Capture the cell that displays the provided text and extract its (x, y) central coordinate. 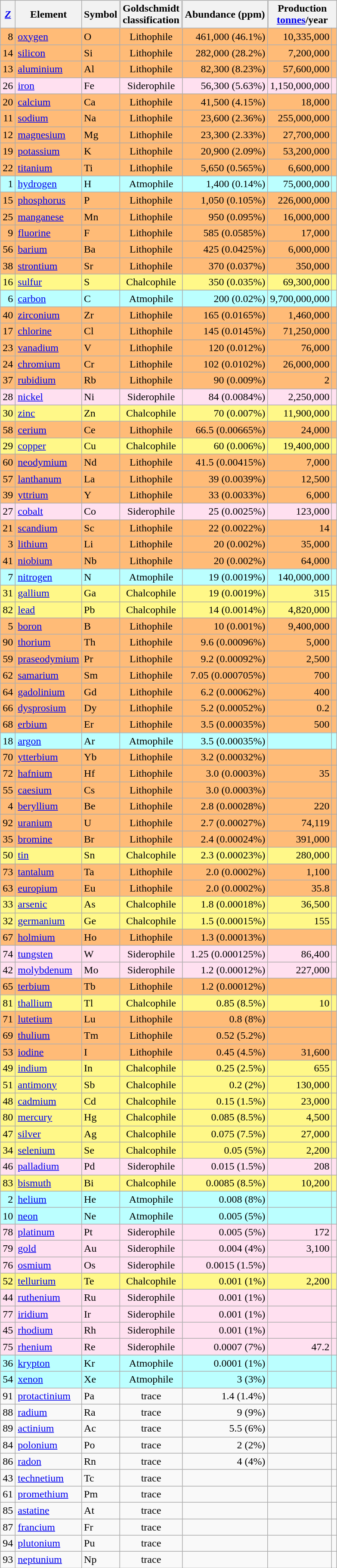
1,400 (0.14%) (225, 184)
palladium (49, 1167)
technetium (49, 1478)
46 (8, 1167)
Nb (101, 561)
34 (8, 1150)
Ge (101, 921)
350,000 (300, 266)
gallium (49, 593)
N (101, 577)
0.05 (5%) (225, 1150)
30 (8, 413)
69,300,000 (300, 282)
41,500 (4.15%) (225, 102)
27,000 (300, 1134)
370 (0.037%) (225, 266)
92 (8, 823)
Mo (101, 970)
Al (101, 69)
scandium (49, 528)
7 (8, 577)
Er (101, 724)
90 (0.009%) (225, 380)
391,000 (300, 839)
64,000 (300, 561)
5.2 (0.00052%) (225, 708)
20,900 (2.09%) (225, 151)
Pd (101, 1167)
Yb (101, 757)
Th (101, 642)
43 (8, 1478)
U (101, 823)
Sb (101, 1085)
2,500 (300, 659)
45 (8, 1330)
86 (8, 1461)
plutonium (49, 1543)
thulium (49, 1036)
7,000 (300, 462)
60 (0.006%) (225, 446)
iron (49, 86)
protactinium (49, 1396)
neodymium (49, 462)
41 (8, 561)
226,000,000 (300, 200)
barium (49, 250)
65 (8, 986)
350 (0.035%) (225, 282)
28 (8, 397)
niobium (49, 561)
71,250,000 (300, 331)
lanthanum (49, 479)
57,600,000 (300, 69)
sulfur (49, 282)
2.3 (0.00023%) (225, 855)
S (101, 282)
18 (8, 741)
63 (8, 888)
76,000 (300, 348)
0.0007 (7%) (225, 1347)
27,700,000 (300, 135)
Rh (101, 1330)
In (101, 1068)
0.2 (300, 708)
47 (8, 1134)
1,150,000,000 (300, 86)
27 (8, 512)
20 (8, 102)
220 (300, 806)
Y (101, 495)
82 (8, 610)
ruthenium (49, 1298)
caesium (49, 790)
3 (3%) (225, 1380)
5 (8, 626)
17,000 (300, 233)
0.085 (8.5%) (225, 1117)
rhenium (49, 1347)
14 (0.0014%) (225, 610)
74,119 (300, 823)
yttrium (49, 495)
F (101, 233)
rhodium (49, 1330)
actinium (49, 1429)
9 (9%) (225, 1412)
33 (0.0033%) (225, 495)
Pb (101, 610)
461,000 (46.1%) (225, 37)
terbium (49, 986)
radon (49, 1461)
1.5 (0.00015%) (225, 921)
H (101, 184)
hafnium (49, 774)
21 (8, 528)
23,600 (2.36%) (225, 118)
lithium (49, 544)
chromium (49, 364)
polonium (49, 1445)
Cr (101, 364)
tantalum (49, 872)
promethium (49, 1494)
Nd (101, 462)
82,300 (8.23%) (225, 69)
3.2 (0.00032%) (225, 757)
19 (8, 151)
24 (8, 364)
4 (4%) (225, 1461)
astatine (49, 1510)
Cl (101, 331)
tungsten (49, 954)
Au (101, 1248)
58 (8, 429)
17 (8, 331)
Rb (101, 380)
magnesium (49, 135)
9,400,000 (300, 626)
84 (0.0084%) (225, 397)
Eu (101, 888)
Tb (101, 986)
xenon (49, 1380)
2.4 (0.00024%) (225, 839)
Hf (101, 774)
66.5 (0.00665%) (225, 429)
64 (8, 691)
francium (49, 1527)
72 (8, 774)
57 (8, 479)
7.05 (0.000705%) (225, 675)
boron (49, 626)
0.008 (8%) (225, 1199)
2 (2%) (225, 1445)
90 (8, 642)
55 (8, 790)
platinum (49, 1232)
86,400 (300, 954)
6 (8, 299)
700 (300, 675)
Cu (101, 446)
3,100 (300, 1248)
zinc (49, 413)
At (101, 1510)
0.8 (8%) (225, 1019)
4,820,000 (300, 610)
1,460,000 (300, 315)
Fr (101, 1527)
500 (300, 724)
2,250,000 (300, 397)
145 (0.0145%) (225, 331)
Ti (101, 167)
1.3 (0.00013%) (225, 937)
0.2 (2%) (225, 1085)
11 (8, 118)
Hg (101, 1117)
fluorine (49, 233)
1,100 (300, 872)
Gd (101, 691)
Pu (101, 1543)
O (101, 37)
0.0015 (1.5%) (225, 1265)
40 (8, 315)
32 (8, 921)
Mg (101, 135)
9 (8, 233)
0.075 (7.5%) (225, 1134)
Fe (101, 86)
48 (8, 1101)
Bi (101, 1183)
nickel (49, 397)
I (101, 1052)
gadolinium (49, 691)
manganese (49, 216)
4,500 (300, 1117)
Dy (101, 708)
47.2 (300, 1347)
chlorine (49, 331)
La (101, 479)
neptunium (49, 1560)
Os (101, 1265)
Ga (101, 593)
Abundance (ppm) (225, 15)
argon (49, 741)
Na (101, 118)
35,000 (300, 544)
Tc (101, 1478)
37 (8, 380)
V (101, 348)
76 (8, 1265)
19,400,000 (300, 446)
54 (8, 1380)
Tm (101, 1036)
Ni (101, 397)
copper (49, 446)
Np (101, 1560)
67 (8, 937)
23,300 (2.33%) (225, 135)
9,700,000,000 (300, 299)
0.45 (4.5%) (225, 1052)
93 (8, 1560)
53 (8, 1052)
13 (8, 69)
Li (101, 544)
74 (8, 954)
1.4 (1.4%) (225, 1396)
2.7 (0.00027%) (225, 823)
94 (8, 1543)
praseodymium (49, 659)
85 (8, 1510)
12,500 (300, 479)
potassium (49, 151)
Ba (101, 250)
10,335,000 (300, 37)
0.004 (4%) (225, 1248)
Xe (101, 1380)
Ac (101, 1429)
39 (0.0039%) (225, 479)
26 (8, 86)
molybdenum (49, 970)
39 (8, 495)
Goldschmidt classification (151, 15)
selenium (49, 1150)
Pa (101, 1396)
1,050 (0.105%) (225, 200)
31,600 (300, 1052)
36,500 (300, 904)
erbium (49, 724)
nitrogen (49, 577)
56 (8, 250)
Sm (101, 675)
0.0001 (1%) (225, 1363)
europium (49, 888)
41.5 (0.00415%) (225, 462)
16,000,000 (300, 216)
vanadium (49, 348)
6,000 (300, 495)
227,000 (300, 970)
bromine (49, 839)
75 (8, 1347)
cobalt (49, 512)
lutetium (49, 1019)
Zn (101, 413)
282,000 (28.2%) (225, 53)
Ho (101, 937)
calcium (49, 102)
42 (8, 970)
49 (8, 1068)
78 (8, 1232)
uranium (49, 823)
W (101, 954)
0.52 (5.2%) (225, 1036)
C (101, 299)
140,000,000 (300, 577)
cerium (49, 429)
25 (8, 216)
71 (8, 1019)
Ce (101, 429)
Be (101, 806)
oxygen (49, 37)
radium (49, 1412)
11,900,000 (300, 413)
samarium (49, 675)
zirconium (49, 315)
6,600,000 (300, 167)
Lu (101, 1019)
59 (8, 659)
iodine (49, 1052)
6.2 (0.00062%) (225, 691)
Co (101, 512)
rubidium (49, 380)
950 (0.095%) (225, 216)
18,000 (300, 102)
Tl (101, 1003)
88 (8, 1412)
12 (8, 135)
Si (101, 53)
87 (8, 1527)
germanium (49, 921)
36 (8, 1363)
75,000,000 (300, 184)
Po (101, 1445)
tin (49, 855)
22 (8, 167)
antimony (49, 1085)
9.6 (0.00096%) (225, 642)
Sn (101, 855)
5,650 (0.565%) (225, 167)
0.0085 (8.5%) (225, 1183)
200 (0.02%) (225, 299)
cadmium (49, 1101)
beryllium (49, 806)
15 (8, 200)
strontium (49, 266)
10 (0.001%) (225, 626)
51 (8, 1085)
1.8 (0.00018%) (225, 904)
Pr (101, 659)
91 (8, 1396)
2.8 (0.00028%) (225, 806)
Z (8, 15)
22 (0.0022%) (225, 528)
B (101, 626)
Sc (101, 528)
osmium (49, 1265)
silicon (49, 53)
33 (8, 904)
16 (8, 282)
38 (8, 266)
K (101, 151)
130,000 (300, 1085)
Ir (101, 1314)
hydrogen (49, 184)
3 (8, 544)
ytterbium (49, 757)
sodium (49, 118)
Productiontonnes/year (302, 15)
mercury (49, 1117)
68 (8, 724)
Ru (101, 1298)
Kr (101, 1363)
Zr (101, 315)
655 (300, 1068)
120 (0.012%) (225, 348)
4 (8, 806)
10,200 (300, 1183)
indium (49, 1068)
Ag (101, 1134)
As (101, 904)
lead (49, 610)
70 (8, 757)
dysprosium (49, 708)
aluminium (49, 69)
255,000,000 (300, 118)
23,000 (300, 1101)
Symbol (101, 15)
6,000,000 (300, 250)
Element (49, 15)
tellurium (49, 1281)
helium (49, 1199)
bismuth (49, 1183)
123,000 (300, 512)
Br (101, 839)
25 (0.0025%) (225, 512)
52 (8, 1281)
23 (8, 348)
44 (8, 1298)
5,000 (300, 642)
155 (300, 921)
silver (49, 1134)
400 (300, 691)
Ar (101, 741)
315 (300, 593)
102 (0.0102%) (225, 364)
31 (8, 593)
phosphorus (49, 200)
holmium (49, 937)
53,200,000 (300, 151)
7,200,000 (300, 53)
280,000 (300, 855)
P (101, 200)
165 (0.0165%) (225, 315)
thallium (49, 1003)
80 (8, 1117)
69 (8, 1036)
26,000,000 (300, 364)
Mn (101, 216)
0.85 (8.5%) (225, 1003)
He (101, 1199)
iridium (49, 1314)
60 (8, 462)
Ta (101, 872)
0.25 (2.5%) (225, 1068)
84 (8, 1445)
Sr (101, 266)
35.8 (300, 888)
Ra (101, 1412)
1 (8, 184)
56,300 (5.63%) (225, 86)
9.2 (0.00092%) (225, 659)
neon (49, 1216)
Pm (101, 1494)
arsenic (49, 904)
Rn (101, 1461)
585 (0.0585%) (225, 233)
73 (8, 872)
titanium (49, 167)
Cs (101, 790)
Se (101, 1150)
61 (8, 1494)
66 (8, 708)
0.15 (1.5%) (225, 1101)
77 (8, 1314)
Ca (101, 102)
79 (8, 1248)
carbon (49, 299)
1.25 (0.000125%) (225, 954)
425 (0.0425%) (225, 250)
89 (8, 1429)
70 (0.007%) (225, 413)
thorium (49, 642)
29 (8, 446)
81 (8, 1003)
24,000 (300, 429)
62 (8, 675)
0.015 (1.5%) (225, 1167)
Ne (101, 1216)
8 (8, 37)
krypton (49, 1363)
Te (101, 1281)
Pt (101, 1232)
83 (8, 1183)
50 (8, 855)
172 (300, 1232)
Re (101, 1347)
Cd (101, 1101)
5.5 (6%) (225, 1429)
208 (300, 1167)
gold (49, 1248)
